Provide the [X, Y] coordinate of the cell's center where the given text is located.  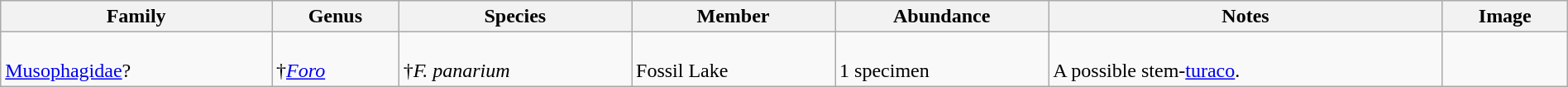
1 specimen [942, 60]
A possible stem-turaco. [1245, 60]
†F. panarium [514, 60]
Image [1505, 17]
†Foro [335, 60]
Notes [1245, 17]
Genus [335, 17]
Fossil Lake [734, 60]
Abundance [942, 17]
Member [734, 17]
Species [514, 17]
Musophagidae? [136, 60]
Family [136, 17]
